Return (X, Y) of the center of cell containing provided text 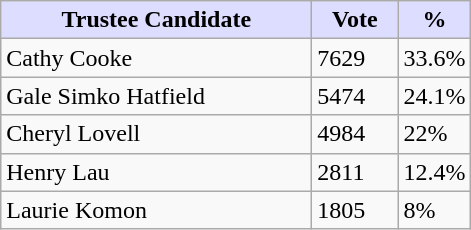
8% (434, 210)
Gale Simko Hatfield (156, 96)
7629 (355, 58)
24.1% (434, 96)
33.6% (434, 58)
Cheryl Lovell (156, 134)
Laurie Komon (156, 210)
5474 (355, 96)
4984 (355, 134)
Trustee Candidate (156, 20)
2811 (355, 172)
12.4% (434, 172)
Vote (355, 20)
1805 (355, 210)
Cathy Cooke (156, 58)
% (434, 20)
22% (434, 134)
Henry Lau (156, 172)
